Provide the [X, Y] coordinate of the cell's center where the given text is located.  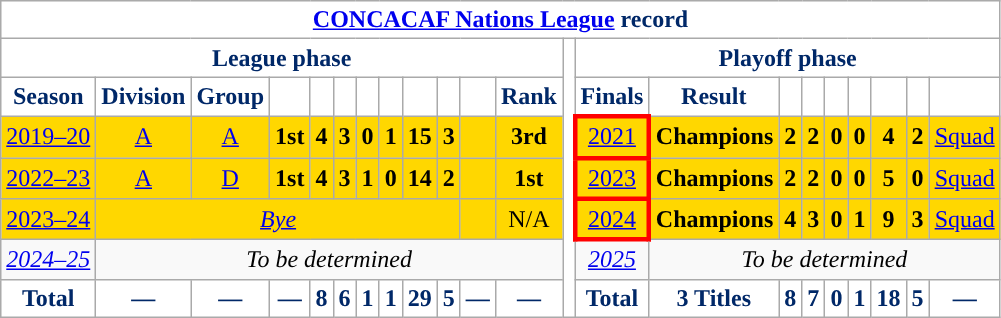
Division [144, 97]
2023 [612, 178]
7 [814, 298]
Rank [528, 97]
14 [420, 178]
2024–25 [48, 260]
Season [48, 97]
D [230, 178]
2022–23 [48, 178]
Group [230, 97]
Playoff phase [788, 58]
2023–24 [48, 220]
CONCACAF Nations League record [500, 20]
2024 [612, 220]
3 Titles [714, 298]
Bye [278, 220]
2025 [612, 260]
2021 [612, 136]
9 [888, 220]
Result [714, 97]
3rd [528, 136]
N/A [528, 220]
2019–20 [48, 136]
League phase [282, 58]
6 [344, 298]
29 [420, 298]
Finals [612, 97]
18 [888, 298]
15 [420, 136]
